Search for the cell housing the specified text and yield its (X, Y) center coordinate. 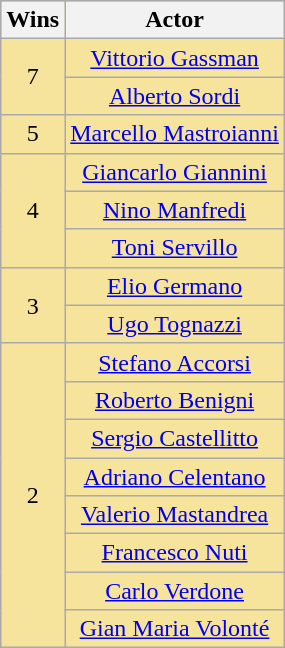
3 (33, 305)
Wins (33, 20)
4 (33, 210)
Vittorio Gassman (175, 58)
Carlo Verdone (175, 591)
Adriano Celentano (175, 477)
Ugo Tognazzi (175, 324)
Alberto Sordi (175, 96)
Actor (175, 20)
Stefano Accorsi (175, 362)
Roberto Benigni (175, 400)
Sergio Castellitto (175, 438)
Giancarlo Giannini (175, 172)
Marcello Mastroianni (175, 134)
Toni Servillo (175, 248)
2 (33, 495)
Francesco Nuti (175, 553)
Gian Maria Volonté (175, 629)
Valerio Mastandrea (175, 515)
7 (33, 77)
5 (33, 134)
Elio Germano (175, 286)
Nino Manfredi (175, 210)
